Output the [x, y] coordinate of the center of the cell containing the given text.  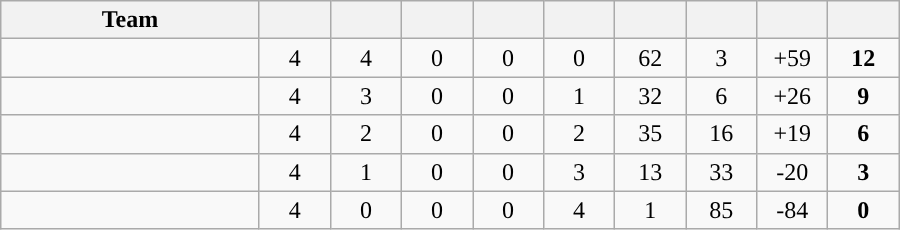
Team [130, 20]
+26 [792, 96]
35 [650, 134]
12 [864, 58]
85 [722, 210]
9 [864, 96]
33 [722, 172]
-84 [792, 210]
16 [722, 134]
13 [650, 172]
+59 [792, 58]
+19 [792, 134]
-20 [792, 172]
62 [650, 58]
32 [650, 96]
